Determine the (X, Y) coordinate at the center of the cell enclosing the given text.  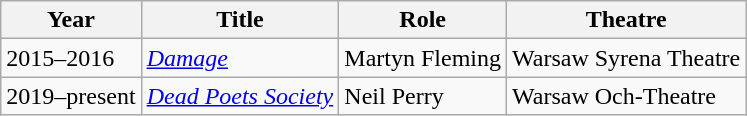
Role (423, 20)
Dead Poets Society (240, 96)
Warsaw Syrena Theatre (626, 58)
Theatre (626, 20)
Martyn Fleming (423, 58)
Warsaw Och-Theatre (626, 96)
2015–2016 (71, 58)
Damage (240, 58)
Year (71, 20)
2019–present (71, 96)
Neil Perry (423, 96)
Title (240, 20)
